Identify which cell holds the provided text, then report its [x, y] central coordinate. 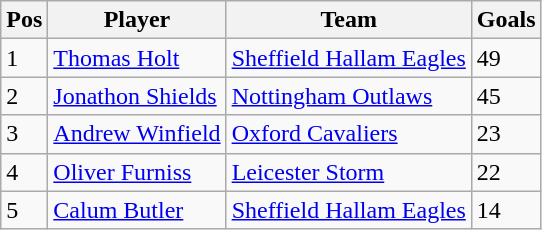
Player [137, 20]
Nottingham Outlaws [348, 96]
Jonathon Shields [137, 96]
Andrew Winfield [137, 134]
Calum Butler [137, 210]
Thomas Holt [137, 58]
23 [506, 134]
Pos [24, 20]
Leicester Storm [348, 172]
22 [506, 172]
49 [506, 58]
1 [24, 58]
5 [24, 210]
4 [24, 172]
Oxford Cavaliers [348, 134]
3 [24, 134]
Goals [506, 20]
Team [348, 20]
2 [24, 96]
14 [506, 210]
45 [506, 96]
Oliver Furniss [137, 172]
